Return the (X, Y) coordinate for the center point of the cell that contains the specified text.  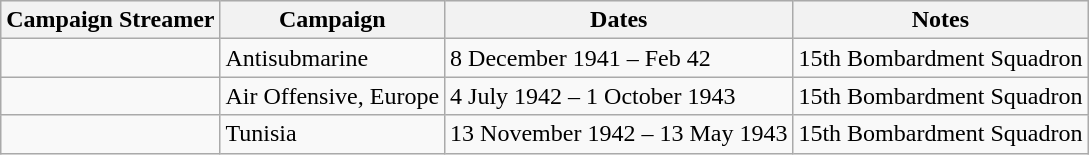
Air Offensive, Europe (332, 96)
Tunisia (332, 134)
4 July 1942 – 1 October 1943 (619, 96)
Antisubmarine (332, 58)
Dates (619, 20)
Campaign Streamer (110, 20)
Notes (940, 20)
8 December 1941 – Feb 42 (619, 58)
Campaign (332, 20)
13 November 1942 – 13 May 1943 (619, 134)
